From the cell containing the given text, extract its center point as [x, y] coordinate. 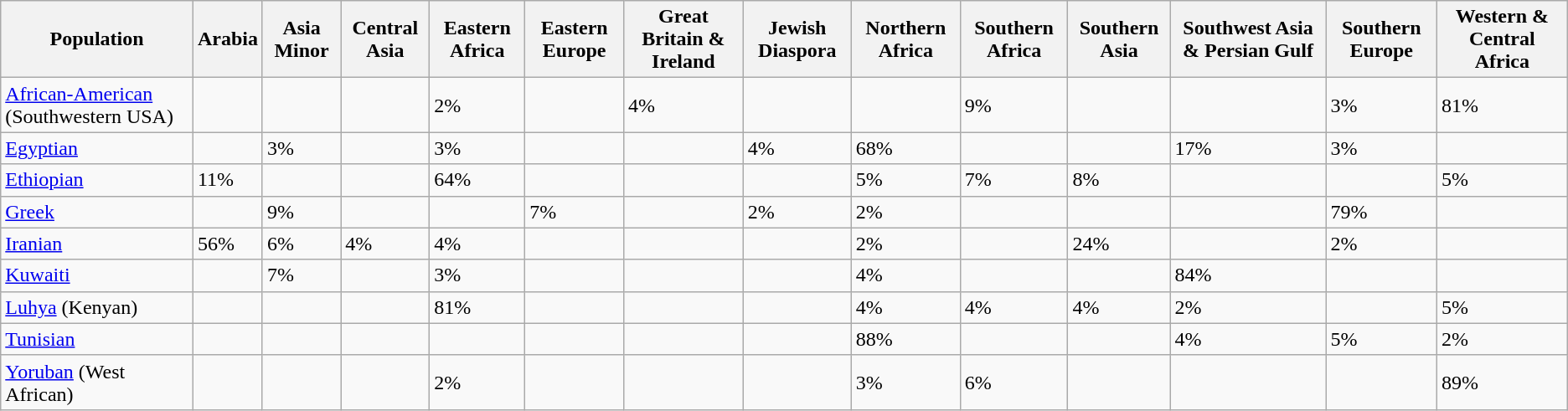
Egyptian [97, 148]
84% [1248, 275]
Asia Minor [302, 39]
68% [905, 148]
Iranian [97, 244]
Population [97, 39]
Western & Central Africa [1502, 39]
Eastern Europe [575, 39]
Central Asia [385, 39]
8% [1119, 180]
11% [228, 180]
Southern Africa [1014, 39]
Great Britain & Ireland [683, 39]
Yoruban (West African) [97, 382]
79% [1381, 212]
64% [477, 180]
Kuwaiti [97, 275]
Greek [97, 212]
Southwest Asia & Persian Gulf [1248, 39]
17% [1248, 148]
Southern Europe [1381, 39]
89% [1502, 382]
24% [1119, 244]
Tunisian [97, 339]
56% [228, 244]
Eastern Africa [477, 39]
Luhya (Kenyan) [97, 307]
Southern Asia [1119, 39]
Ethiopian [97, 180]
African-American (Southwestern USA) [97, 105]
88% [905, 339]
Arabia [228, 39]
Jewish Diaspora [797, 39]
Northern Africa [905, 39]
